Detect which cell encompasses the target text, then output its (x, y) center coordinate. 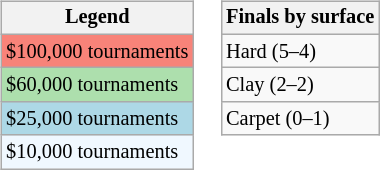
Clay (2–2) (300, 85)
Carpet (0–1) (300, 119)
$60,000 tournaments (97, 85)
$25,000 tournaments (97, 119)
$100,000 tournaments (97, 51)
Finals by surface (300, 18)
Legend (97, 18)
Hard (5–4) (300, 51)
$10,000 tournaments (97, 152)
